Return the (x, y) coordinate for the center point of the cell that contains the specified text.  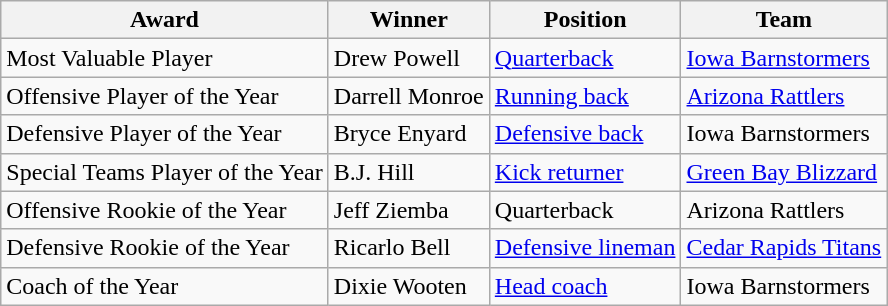
Winner (408, 20)
Head coach (585, 286)
Offensive Rookie of the Year (165, 210)
Darrell Monroe (408, 96)
Award (165, 20)
Dixie Wooten (408, 286)
Bryce Enyard (408, 134)
Position (585, 20)
Team (784, 20)
B.J. Hill (408, 172)
Most Valuable Player (165, 58)
Ricarlo Bell (408, 248)
Defensive Player of the Year (165, 134)
Running back (585, 96)
Offensive Player of the Year (165, 96)
Jeff Ziemba (408, 210)
Cedar Rapids Titans (784, 248)
Coach of the Year (165, 286)
Special Teams Player of the Year (165, 172)
Drew Powell (408, 58)
Kick returner (585, 172)
Defensive Rookie of the Year (165, 248)
Defensive lineman (585, 248)
Green Bay Blizzard (784, 172)
Defensive back (585, 134)
